Extract the [x, y] coordinate from the center of the cell holding the provided text.  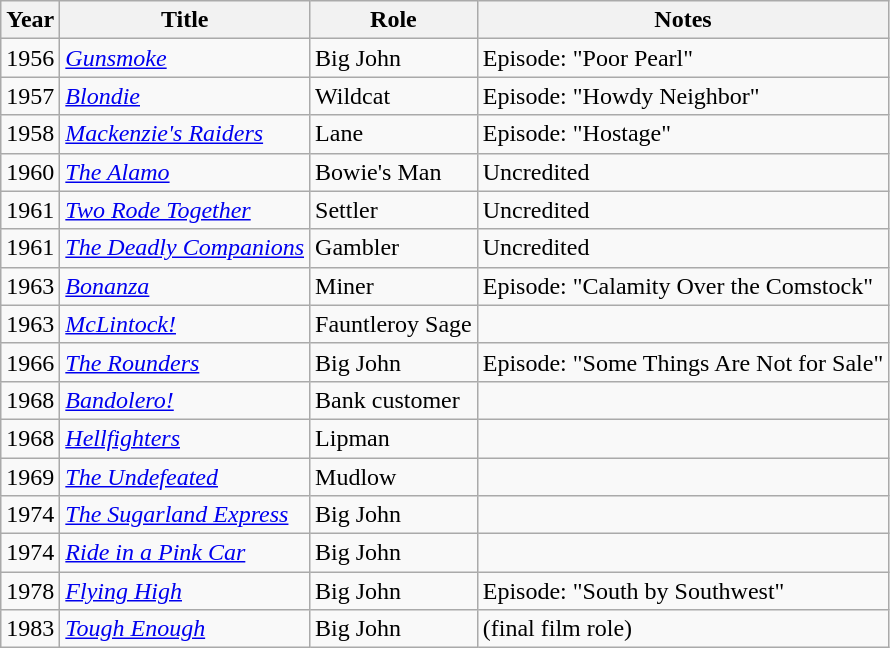
1969 [30, 477]
Bandolero! [185, 400]
Lane [394, 134]
Notes [683, 20]
1983 [30, 629]
1960 [30, 172]
Flying High [185, 591]
McLintock! [185, 324]
1956 [30, 58]
Episode: "Hostage" [683, 134]
Episode: "South by Southwest" [683, 591]
The Alamo [185, 172]
Episode: "Calamity Over the Comstock" [683, 286]
Tough Enough [185, 629]
The Sugarland Express [185, 515]
Bank customer [394, 400]
Episode: "Some Things Are Not for Sale" [683, 362]
The Undefeated [185, 477]
Episode: "Poor Pearl" [683, 58]
(final film role) [683, 629]
Two Rode Together [185, 210]
1958 [30, 134]
Hellfighters [185, 438]
Fauntleroy Sage [394, 324]
Role [394, 20]
Lipman [394, 438]
1966 [30, 362]
Mackenzie's Raiders [185, 134]
Episode: "Howdy Neighbor" [683, 96]
Wildcat [394, 96]
Mudlow [394, 477]
Blondie [185, 96]
Year [30, 20]
Title [185, 20]
Ride in a Pink Car [185, 553]
Miner [394, 286]
Gunsmoke [185, 58]
The Deadly Companions [185, 248]
Gambler [394, 248]
1978 [30, 591]
1957 [30, 96]
Bonanza [185, 286]
Bowie's Man [394, 172]
Settler [394, 210]
The Rounders [185, 362]
